Scan for the cell matching the given text and deliver its [x, y] coordinate at center. 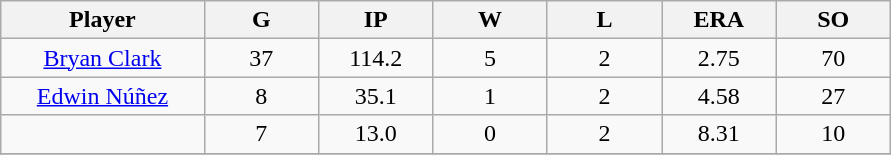
8.31 [719, 134]
1 [490, 96]
37 [261, 58]
13.0 [375, 134]
W [490, 20]
2.75 [719, 58]
IP [375, 20]
ERA [719, 20]
4.58 [719, 96]
70 [833, 58]
L [604, 20]
SO [833, 20]
0 [490, 134]
7 [261, 134]
Edwin Núñez [102, 96]
8 [261, 96]
G [261, 20]
10 [833, 134]
Player [102, 20]
5 [490, 58]
35.1 [375, 96]
27 [833, 96]
114.2 [375, 58]
Bryan Clark [102, 58]
